Identify which cell holds the provided text, then report its (X, Y) central coordinate. 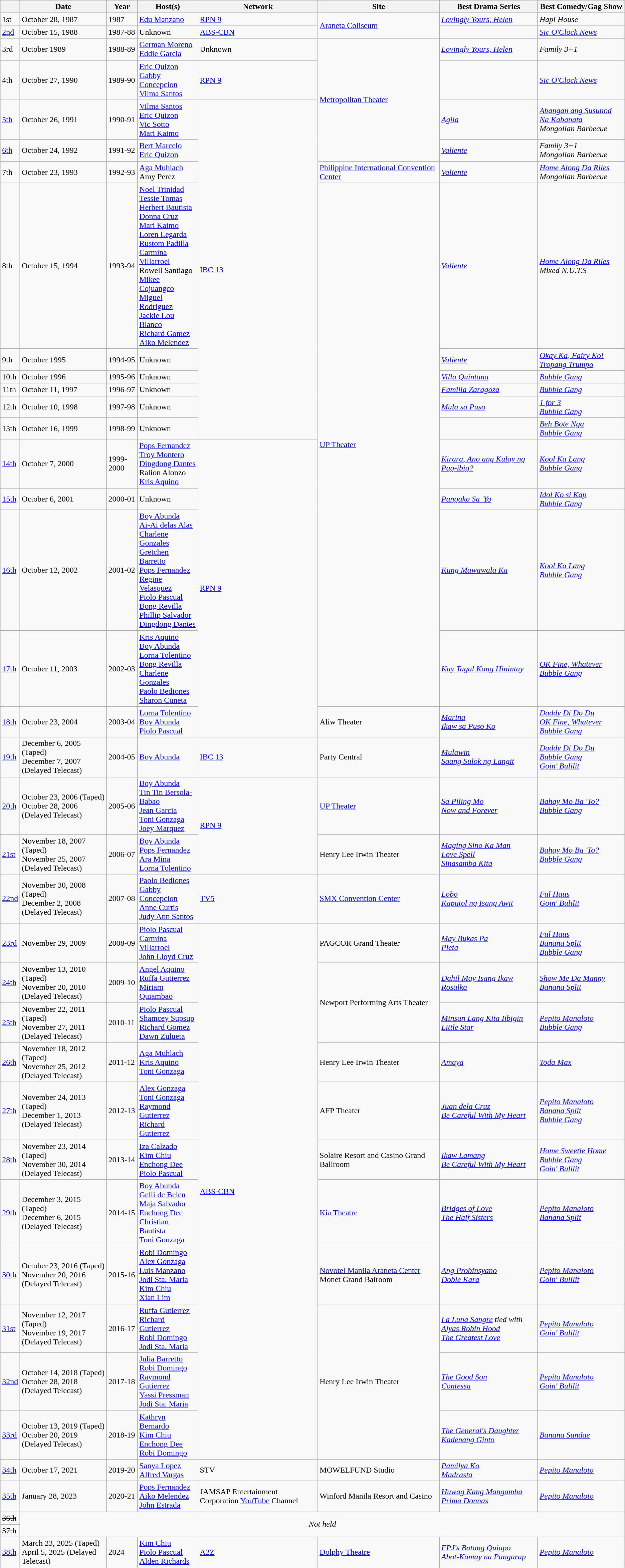
Maging Sino Ka ManLove SpellSinasamba Kita (488, 854)
La Luna Sangre tied with Alyas Robin HoodThe Greatest Love (488, 1328)
PAGCOR Grand Theater (379, 943)
Ruffa GutierrezRichard GutierrezRobi DomingoJodi Sta. Maria (168, 1328)
16th (10, 570)
Family 3+1 (581, 49)
TV5 (258, 899)
27th (10, 1111)
Daddy Di Do DuBubble GangGoin' Bulilit (581, 757)
Abangan ang Susunod Na Kabanata Mongolian Barbecue (581, 119)
2007-08 (122, 899)
1989-90 (122, 80)
2016-17 (122, 1328)
Piolo PascualShamcey SupsupRichard GomezDawn Zulueta (168, 1022)
Family 3+1 Mongolian Barbecue (581, 150)
6th (10, 150)
Sa Piling MoNow and Forever (488, 806)
Best Drama Series (488, 7)
21st (10, 854)
Newport Performing Arts Theater (379, 1002)
Hapi House (581, 19)
December 3, 2015 (Taped)December 6, 2015 (Delayed Telecast) (63, 1213)
Angel AquinoRuffa GutierrezMiriam Quiambao (168, 982)
Pepito ManalotoBanana Split (581, 1213)
Not held (323, 1524)
2018-19 (122, 1435)
October 24, 1992 (63, 150)
Familia Zaragoza (488, 389)
30th (10, 1275)
Vilma SantosEric QuizonVic SottoMari Kaimo (168, 119)
1st (10, 19)
2000-01 (122, 499)
Site (379, 7)
October 12, 2002 (63, 570)
Aga MuhlachKris AquinoToni Gonzaga (168, 1062)
32nd (10, 1381)
1994-95 (122, 360)
1997-98 (122, 406)
9th (10, 360)
Show Me Da MannyBanana Split (581, 982)
15th (10, 499)
Pamilya KoMadrasta (488, 1470)
Kia Theatre (379, 1213)
2019-20 (122, 1470)
Pops FernandezTroy MonteroDingdong DantesRalion AlonzoKris Aquino (168, 464)
October 1995 (63, 360)
Minsan Lang Kita IibiginLittle Star (488, 1022)
Mula sa Puso (488, 406)
FPJ's Batang QuiapoAbot-Kamay na Pangarap (488, 1552)
36th (10, 1518)
MulawinSaang Sulok ng Langit (488, 757)
Beh Bote Nga Bubble Gang (581, 428)
October 15, 1988 (63, 32)
Paolo BedionesGabby ConcepcionAnne CurtisJudy Ann Santos (168, 899)
November 24, 2013 (Taped)December 1, 2013 (Delayed Telecast) (63, 1111)
LoboKaputol ng Isang Awit (488, 899)
Amaya (488, 1062)
Juan dela CruzBe Careful With My Heart (488, 1111)
Aga MuhlachAmy Perez (168, 172)
Home Sweetie HomeBubble GangGoin' Bulilit (581, 1160)
Solaire Resort and Casino Grand Ballroom (379, 1160)
Araneta Coliseum (379, 26)
2014-15 (122, 1213)
October 17, 2021 (63, 1470)
October 11, 2003 (63, 669)
AFP Theater (379, 1111)
Date (63, 7)
STV (258, 1470)
29th (10, 1213)
The General's DaughterKadenang Ginto (488, 1435)
1990-91 (122, 119)
Pepito ManalotoBubble Gang (581, 1022)
Aliw Theater (379, 722)
October 11, 1997 (63, 389)
October 28, 1987 (63, 19)
Edu Manzano (168, 19)
11th (10, 389)
October 1989 (63, 49)
German MorenoEddie Garcia (168, 49)
October 26, 1991 (63, 119)
Dahil May Isang IkawRosalka (488, 982)
Ful HausGoin' Bulilit (581, 899)
SMX Convention Center (379, 899)
2002-03 (122, 669)
Bridges of LoveThe Half Sisters (488, 1213)
Villa Quintana (488, 377)
Boy AbundaPops FernandezAra MinaLorna Tolentino (168, 854)
1 for 3Bubble Gang (581, 406)
Year (122, 7)
Winford Manila Resort and Casino (379, 1496)
October 7, 2000 (63, 464)
November 29, 2009 (63, 943)
2015-16 (122, 1275)
2001-02 (122, 570)
November 18, 2012 (Taped)November 25, 2012 (Delayed Telecast) (63, 1062)
10th (10, 377)
Bert MarceloEric Quizon (168, 150)
2011-12 (122, 1062)
14th (10, 464)
2004-05 (122, 757)
2006-07 (122, 854)
Kathryn BernardoKim ChiuEnchong DeeRobi Domingo (168, 1435)
Dolphy Theatre (379, 1552)
28th (10, 1160)
2020-21 (122, 1496)
Kirara, Ano ang Kulay ng Pag-ibig? (488, 464)
October 27, 1990 (63, 80)
October 15, 1994 (63, 266)
Daddy Di Do DuOK Fine, Whatever Bubble Gang (581, 722)
20th (10, 806)
8th (10, 266)
26th (10, 1062)
1992-93 (122, 172)
Boy AbundaAi-Ai delas AlasCharlene GonzalesGretchen BarrettoPops FernandezRegine VelasquezPiolo PascualBong RevillaPhillip SalvadorDingdong Dantes (168, 570)
October 16, 1999 (63, 428)
1998-99 (122, 428)
November 22, 2011 (Taped)November 27, 2011 (Delayed Telecast) (63, 1022)
October 23, 2006 (Taped)October 28, 2006 (Delayed Telecast) (63, 806)
2009-10 (122, 982)
March 23, 2025 (Taped)April 5, 2025 (Delayed Telecast) (63, 1552)
38th (10, 1552)
2005-06 (122, 806)
Alex GonzagaToni GonzagaRaymond GutierrezRichard Gutierrez (168, 1111)
December 6, 2005 (Taped)December 7, 2007 (Delayed Telecast) (63, 757)
The Good SonContessa (488, 1381)
3rd (10, 49)
A2Z (258, 1552)
33rd (10, 1435)
Okay Ka, Fairy Ko!Tropang Trumpo (581, 360)
Iza CalzadoKim ChiuEnchong DeePiolo Pascual (168, 1160)
13th (10, 428)
Metropolitan Theater (379, 100)
October 23, 2004 (63, 722)
Julia BarrettoRobi DomingoRaymond GutierrezYassi PressmanJodi Sta. Maria (168, 1381)
Pops FernandezAiko MelendezJohn Estrada (168, 1496)
Piolo PascualCarmina VillarroelJohn Lloyd Cruz (168, 943)
2012-13 (122, 1111)
Pangako Sa 'Yo (488, 499)
5th (10, 119)
October 1996 (63, 377)
2017-18 (122, 1381)
18th (10, 722)
OK Fine, Whatever Bubble Gang (581, 669)
1988-89 (122, 49)
31st (10, 1328)
October 23, 1993 (63, 172)
October 23, 2016 (Taped)November 20, 2016 (Delayed Telecast) (63, 1275)
Pepito ManalotoBanana SplitBubble Gang (581, 1111)
Party Central (379, 757)
2024 (122, 1552)
19th (10, 757)
1987 (122, 19)
Best Comedy/Gag Show (581, 7)
Boy Abunda (168, 757)
1995-96 (122, 377)
Kay Tagal Kang Hinintay (488, 669)
JAMSAP Entertainment Corporation YouTube Channel (258, 1496)
2nd (10, 32)
Eric QuizonGabby ConcepcionVilma Santos (168, 80)
October 6, 2001 (63, 499)
Agila (488, 119)
2010-11 (122, 1022)
Toda Max (581, 1062)
1996-97 (122, 389)
November 23, 2014 (Taped)November 30, 2014 (Delayed Telecast) (63, 1160)
2008-09 (122, 943)
Kris AquinoBoy AbundaLorna TolentinoBong RevillaCharlene GonzalesPaolo BedionesSharon Cuneta (168, 669)
MOWELFUND Studio (379, 1470)
Ikaw Lamang Be Careful With My Heart (488, 1160)
17th (10, 669)
Ang ProbinsyanoDoble Kara (488, 1275)
Banana Sundae (581, 1435)
Ful HausBanana SplitBubble Gang (581, 943)
May Bukas PaPieta (488, 943)
1991-92 (122, 150)
Sanya LopezAlfred Vargas (168, 1470)
Robi DomingoAlex GonzagaLuis ManzanoJodi Sta. MariaKim ChiuXian Lim (168, 1275)
Home Along Da RilesMixed N.U.T.S (581, 266)
Home Along Da RilesMongolian Barbecue (581, 172)
November 30, 2008 (Taped)December 2, 2008 (Delayed Telecast) (63, 899)
Kim ChiuPiolo PascualAlden Richards (168, 1552)
2003-04 (122, 722)
35th (10, 1496)
Boy AbundaGelli de BelenMaja SalvadorEnchong DeeChristian BautistaToni Gonzaga (168, 1213)
12th (10, 406)
2013-14 (122, 1160)
1993-94 (122, 266)
November 18, 2007 (Taped)November 25, 2007 (Delayed Telecast) (63, 854)
Huwag Kang MangambaPrima Donnas (488, 1496)
23rd (10, 943)
Lorna TolentinoBoy AbundaPiolo Pascual (168, 722)
October 14, 2018 (Taped)October 28, 2018 (Delayed Telecast) (63, 1381)
1999-2000 (122, 464)
November 12, 2017 (Taped)November 19, 2017 (Delayed Telecast) (63, 1328)
Host(s) (168, 7)
22nd (10, 899)
October 10, 1998 (63, 406)
Idol Ko si Kap Bubble Gang (581, 499)
Philippine International Convention Center (379, 172)
Novotel Manila Araneta Center Monet Grand Balroom (379, 1275)
37th (10, 1531)
January 28, 2023 (63, 1496)
Network (258, 7)
24th (10, 982)
Kung Mawawala Ka (488, 570)
7th (10, 172)
Boy AbundaTin Tin Bersola-BabaoJean GarciaToni GonzagaJoey Marquez (168, 806)
November 13, 2010 (Taped)November 20, 2010 (Delayed Telecast) (63, 982)
October 13, 2019 (Taped)October 20, 2019 (Delayed Telecast) (63, 1435)
34th (10, 1470)
Marina Ikaw sa Puso Ko (488, 722)
1987-88 (122, 32)
25th (10, 1022)
4th (10, 80)
